Return [x, y] of the center of cell containing provided text 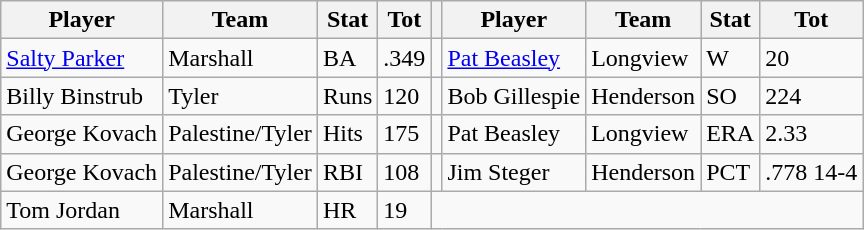
175 [404, 134]
224 [812, 96]
SO [730, 96]
Billy Binstrub [82, 96]
19 [404, 210]
Salty Parker [82, 58]
HR [347, 210]
Jim Steger [514, 172]
Bob Gillespie [514, 96]
120 [404, 96]
Hits [347, 134]
BA [347, 58]
2.33 [812, 134]
Runs [347, 96]
108 [404, 172]
RBI [347, 172]
ERA [730, 134]
Tyler [240, 96]
Tom Jordan [82, 210]
PCT [730, 172]
20 [812, 58]
.349 [404, 58]
.778 14-4 [812, 172]
W [730, 58]
